Identify which cell holds the provided text, then report its [x, y] central coordinate. 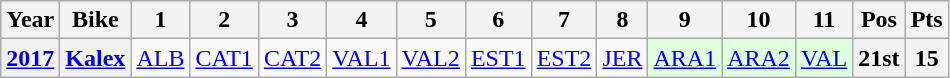
JER [622, 58]
Year [30, 20]
CAT2 [292, 58]
4 [362, 20]
3 [292, 20]
CAT1 [224, 58]
2 [224, 20]
Bike [96, 20]
EST1 [498, 58]
Pos [879, 20]
10 [759, 20]
VAL [824, 58]
Kalex [96, 58]
11 [824, 20]
VAL2 [430, 58]
9 [685, 20]
21st [879, 58]
EST2 [564, 58]
5 [430, 20]
8 [622, 20]
6 [498, 20]
VAL1 [362, 58]
ARA2 [759, 58]
ALB [160, 58]
Pts [926, 20]
7 [564, 20]
1 [160, 20]
2017 [30, 58]
15 [926, 58]
ARA1 [685, 58]
